From the cell containing the given text, extract its center point as [x, y] coordinate. 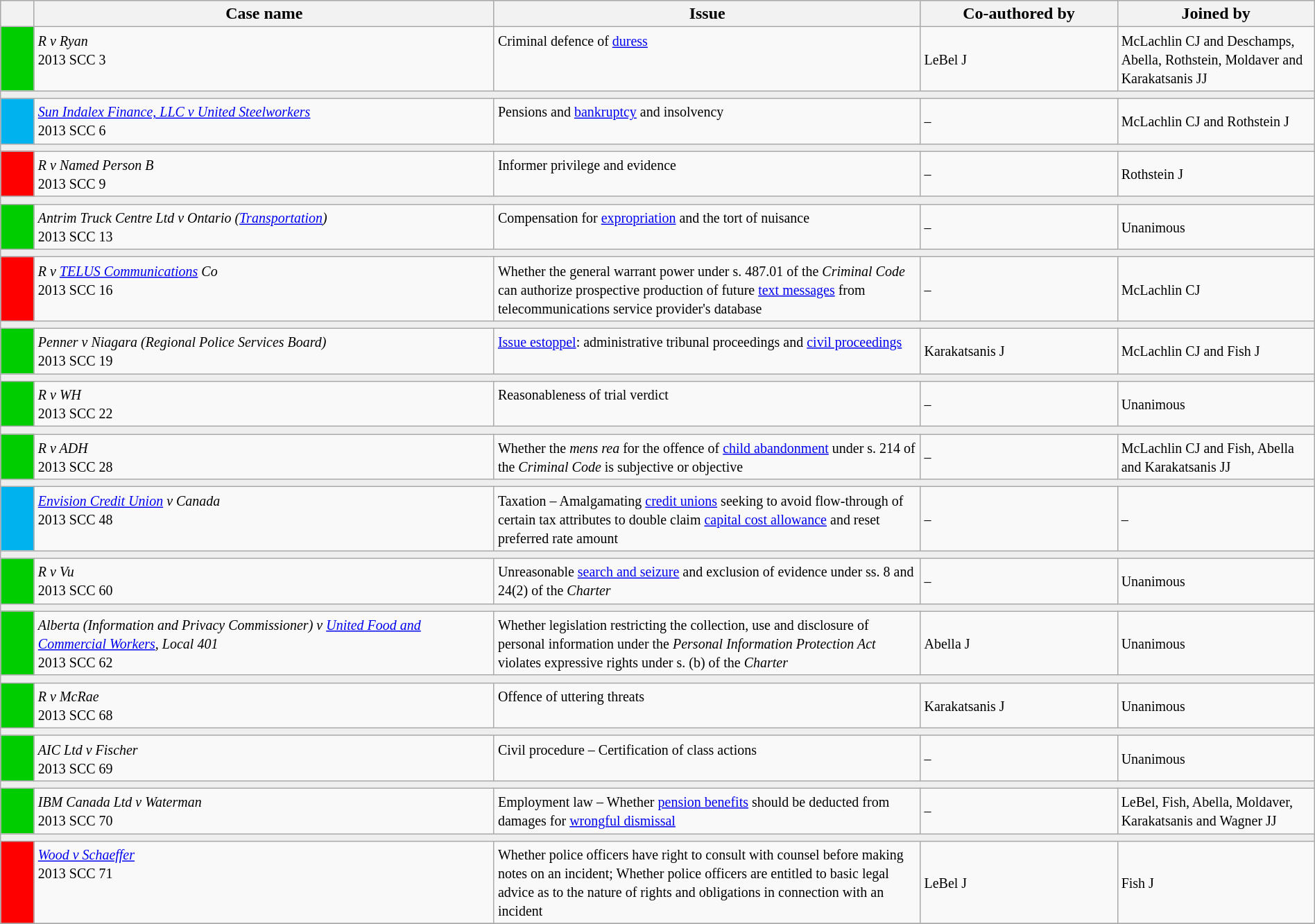
McLachlin CJ and Deschamps, Abella, Rothstein, Moldaver and Karakatsanis JJ [1216, 59]
Unreasonable search and seizure and exclusion of evidence under ss. 8 and 24(2) of the Charter [707, 581]
R v TELUS Communications Co 2013 SCC 16 [264, 289]
Sun Indalex Finance, LLC v United Steelworkers 2013 SCC 6 [264, 121]
R v WH 2013 SCC 22 [264, 404]
Compensation for expropriation and the tort of nuisance [707, 226]
R v McRae 2013 SCC 68 [264, 705]
Issue [707, 14]
Joined by [1216, 14]
AIC Ltd v Fischer 2013 SCC 69 [264, 758]
Abella J [1019, 643]
McLachlin CJ [1216, 289]
Rothstein J [1216, 173]
R v Named Person B 2013 SCC 9 [264, 173]
R v Ryan 2013 SCC 3 [264, 59]
Co-authored by [1019, 14]
McLachlin CJ and Rothstein J [1216, 121]
Pensions and bankruptcy and insolvency [707, 121]
Penner v Niagara (Regional Police Services Board) 2013 SCC 19 [264, 351]
Informer privilege and evidence [707, 173]
R v Vu 2013 SCC 60 [264, 581]
Civil procedure – Certification of class actions [707, 758]
Envision Credit Union v Canada 2013 SCC 48 [264, 519]
Reasonableness of trial verdict [707, 404]
Criminal defence of duress [707, 59]
Case name [264, 14]
IBM Canada Ltd v Waterman 2013 SCC 70 [264, 810]
Whether the mens rea for the offence of child abandonment under s. 214 of the Criminal Code is subjective or objective [707, 456]
Offence of uttering threats [707, 705]
Employment law – Whether pension benefits should be deducted from damages for wrongful dismissal [707, 810]
Alberta (Information and Privacy Commissioner) v United Food and Commercial Workers, Local 401 2013 SCC 62 [264, 643]
McLachlin CJ and Fish, Abella and Karakatsanis JJ [1216, 456]
Fish J [1216, 882]
McLachlin CJ and Fish J [1216, 351]
Issue estoppel: administrative tribunal proceedings and civil proceedings [707, 351]
Wood v Schaeffer 2013 SCC 71 [264, 882]
LeBel, Fish, Abella, Moldaver, Karakatsanis and Wagner JJ [1216, 810]
Antrim Truck Centre Ltd v Ontario (Transportation) 2013 SCC 13 [264, 226]
R v ADH 2013 SCC 28 [264, 456]
